Output the [X, Y] coordinate of the center of the cell containing the given text.  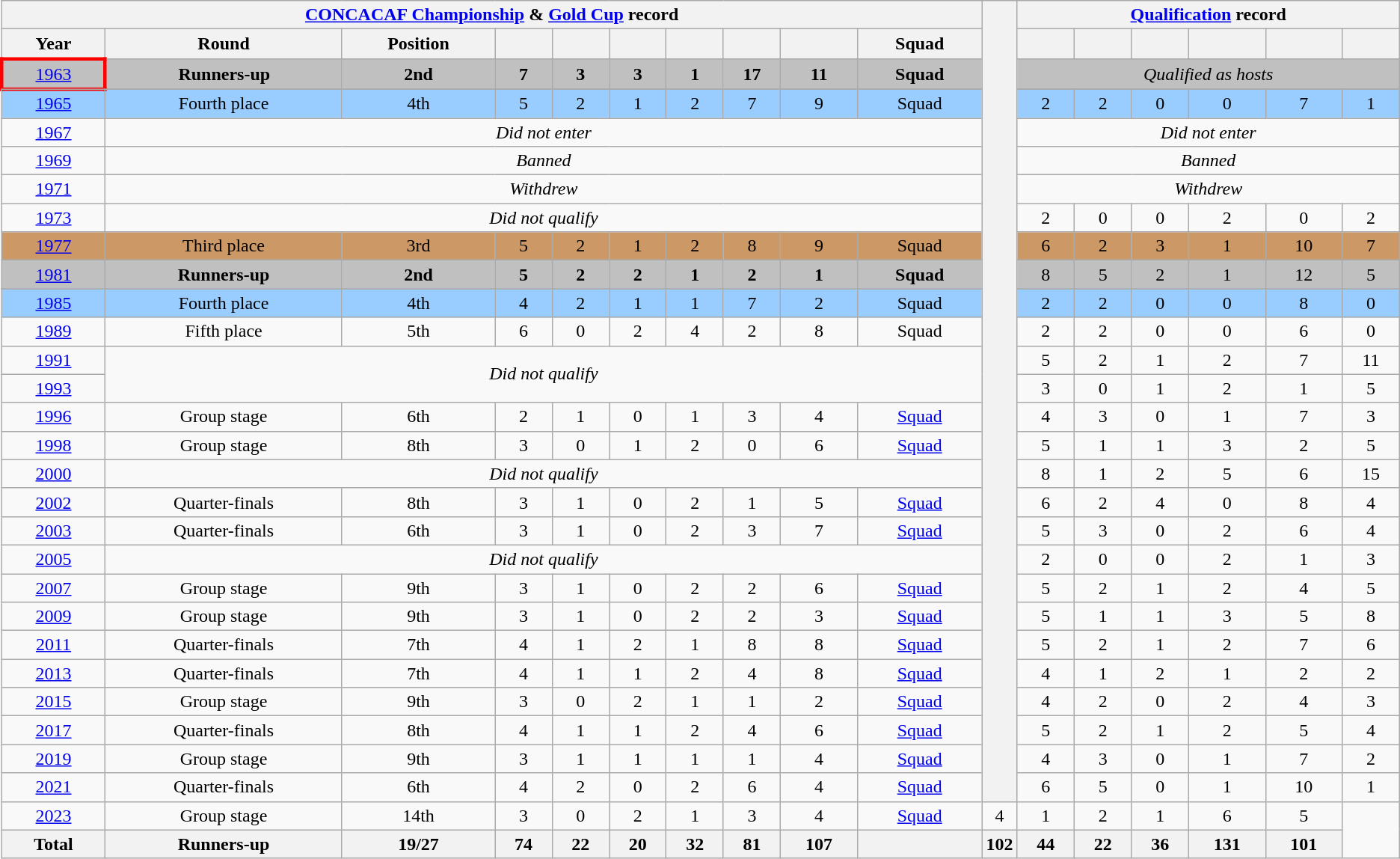
2003 [54, 531]
1965 [54, 103]
19/27 [418, 844]
CONCACAF Championship & Gold Cup record [492, 15]
1985 [54, 303]
1967 [54, 132]
17 [752, 73]
1973 [54, 218]
81 [752, 844]
1971 [54, 189]
5th [418, 331]
2021 [54, 787]
Qualified as hosts [1209, 73]
2013 [54, 673]
44 [1046, 844]
101 [1304, 844]
3rd [418, 246]
1981 [54, 275]
2000 [54, 474]
1969 [54, 161]
36 [1160, 844]
2019 [54, 759]
Position [418, 44]
2009 [54, 617]
2011 [54, 645]
1993 [54, 388]
1998 [54, 445]
2005 [54, 559]
1996 [54, 417]
1977 [54, 246]
Qualification record [1209, 15]
1989 [54, 331]
Round [224, 44]
131 [1226, 844]
1991 [54, 360]
2007 [54, 587]
32 [695, 844]
2015 [54, 702]
20 [638, 844]
Fifth place [224, 331]
Year [54, 44]
Third place [224, 246]
74 [524, 844]
2002 [54, 502]
2023 [54, 816]
Total [54, 844]
107 [820, 844]
102 [999, 844]
12 [1304, 275]
2017 [54, 730]
14th [418, 816]
15 [1372, 474]
1963 [54, 73]
